For the text-containing cell, return its midpoint in [X, Y] coordinate format. 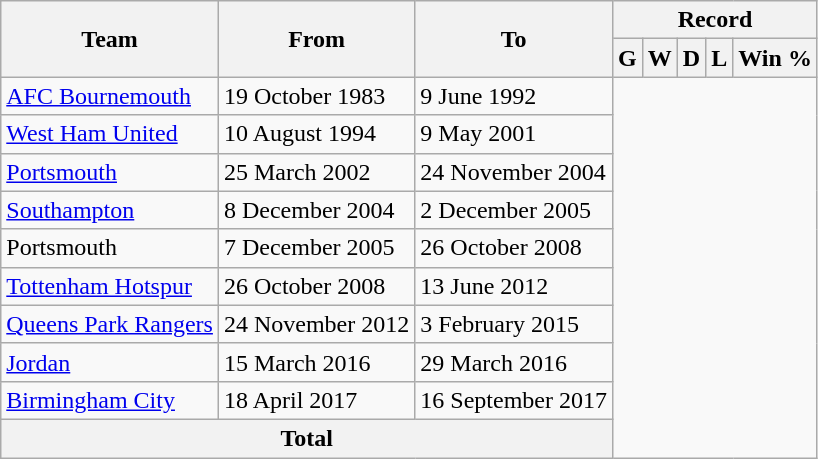
25 March 2002 [316, 172]
9 May 2001 [514, 134]
13 June 2012 [514, 286]
Southampton [110, 210]
29 March 2016 [514, 362]
16 September 2017 [514, 400]
W [660, 58]
Total [307, 438]
8 December 2004 [316, 210]
Queens Park Rangers [110, 324]
18 April 2017 [316, 400]
G [627, 58]
10 August 1994 [316, 134]
D [691, 58]
West Ham United [110, 134]
9 June 1992 [514, 96]
AFC Bournemouth [110, 96]
3 February 2015 [514, 324]
Team [110, 39]
Birmingham City [110, 400]
Record [714, 20]
Win % [776, 58]
7 December 2005 [316, 248]
To [514, 39]
24 November 2012 [316, 324]
From [316, 39]
L [720, 58]
19 October 1983 [316, 96]
2 December 2005 [514, 210]
Tottenham Hotspur [110, 286]
Jordan [110, 362]
24 November 2004 [514, 172]
15 March 2016 [316, 362]
